For the text-containing cell, return its midpoint in [X, Y] coordinate format. 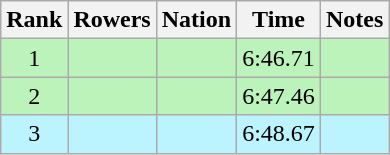
Notes [354, 20]
Rowers [112, 20]
Nation [196, 20]
Rank [34, 20]
1 [34, 58]
Time [279, 20]
3 [34, 134]
6:47.46 [279, 96]
6:46.71 [279, 58]
6:48.67 [279, 134]
2 [34, 96]
